From the cell containing the given text, extract its center point as (X, Y) coordinate. 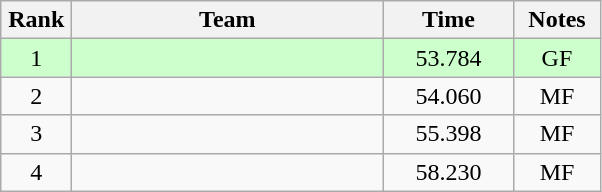
Notes (557, 20)
GF (557, 58)
1 (36, 58)
54.060 (448, 96)
4 (36, 172)
53.784 (448, 58)
Rank (36, 20)
2 (36, 96)
Time (448, 20)
3 (36, 134)
58.230 (448, 172)
55.398 (448, 134)
Team (228, 20)
